Determine the [X, Y] coordinate at the center of the cell enclosing the given text.  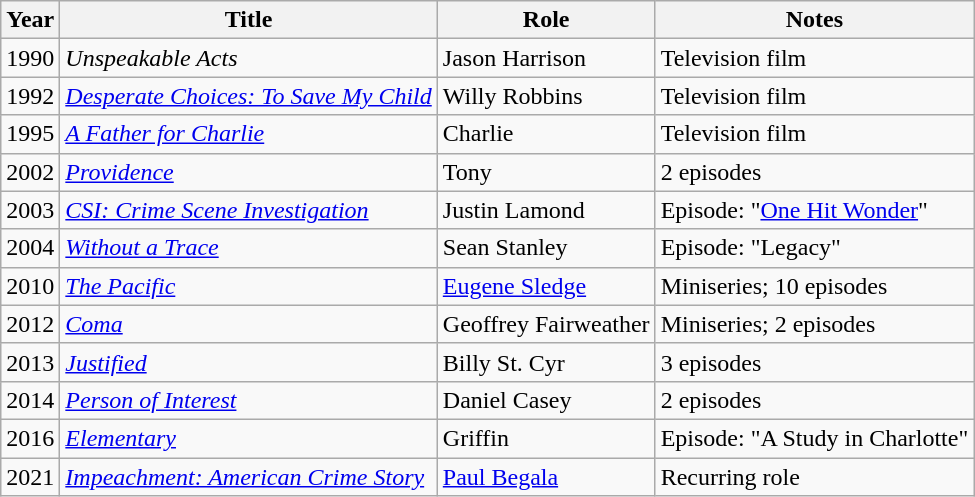
2002 [30, 172]
A Father for Charlie [248, 134]
2004 [30, 248]
Desperate Choices: To Save My Child [248, 96]
1992 [30, 96]
2016 [30, 438]
Episode: "A Study in Charlotte" [814, 438]
Billy St. Cyr [546, 362]
2021 [30, 477]
Willy Robbins [546, 96]
Person of Interest [248, 400]
Providence [248, 172]
Eugene Sledge [546, 286]
CSI: Crime Scene Investigation [248, 210]
Justin Lamond [546, 210]
Role [546, 20]
Coma [248, 324]
Jason Harrison [546, 58]
Justified [248, 362]
Charlie [546, 134]
Sean Stanley [546, 248]
Year [30, 20]
2013 [30, 362]
3 episodes [814, 362]
Impeachment: American Crime Story [248, 477]
2012 [30, 324]
Tony [546, 172]
Griffin [546, 438]
The Pacific [248, 286]
Daniel Casey [546, 400]
1990 [30, 58]
2003 [30, 210]
Miniseries; 10 episodes [814, 286]
1995 [30, 134]
Title [248, 20]
Unspeakable Acts [248, 58]
Elementary [248, 438]
Notes [814, 20]
Miniseries; 2 episodes [814, 324]
2014 [30, 400]
Episode: "Legacy" [814, 248]
Paul Begala [546, 477]
Episode: "One Hit Wonder" [814, 210]
Geoffrey Fairweather [546, 324]
Without a Trace [248, 248]
Recurring role [814, 477]
2010 [30, 286]
